Extract the [X, Y] coordinate from the center of the cell holding the provided text.  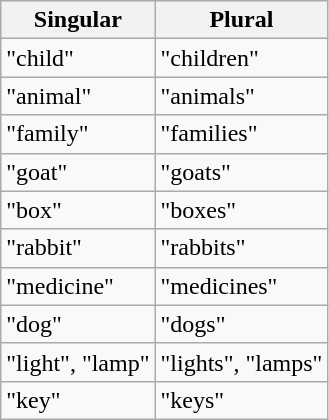
"rabbit" [78, 248]
Plural [242, 20]
"lights", "lamps" [242, 362]
"keys" [242, 400]
"animal" [78, 96]
"goat" [78, 172]
"dog" [78, 324]
"medicine" [78, 286]
"family" [78, 134]
"medicines" [242, 286]
"rabbits" [242, 248]
"families" [242, 134]
"key" [78, 400]
"boxes" [242, 210]
"dogs" [242, 324]
"box" [78, 210]
"goats" [242, 172]
"child" [78, 58]
"animals" [242, 96]
"light", "lamp" [78, 362]
Singular [78, 20]
"children" [242, 58]
